Provide the [x, y] coordinate of the cell's center where the given text is located.  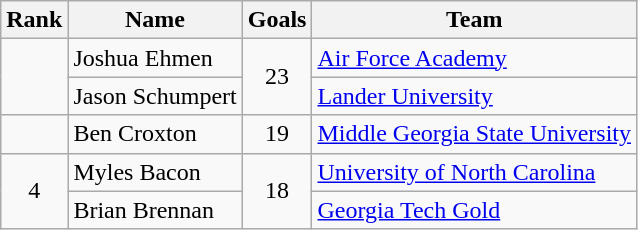
Lander University [474, 96]
4 [34, 191]
Team [474, 20]
Air Force Academy [474, 58]
Ben Croxton [155, 134]
Rank [34, 20]
Brian Brennan [155, 210]
Goals [277, 20]
University of North Carolina [474, 172]
19 [277, 134]
Middle Georgia State University [474, 134]
Myles Bacon [155, 172]
Joshua Ehmen [155, 58]
23 [277, 77]
Name [155, 20]
Georgia Tech Gold [474, 210]
18 [277, 191]
Jason Schumpert [155, 96]
